Extract the [X, Y] coordinate from the center of the cell holding the provided text.  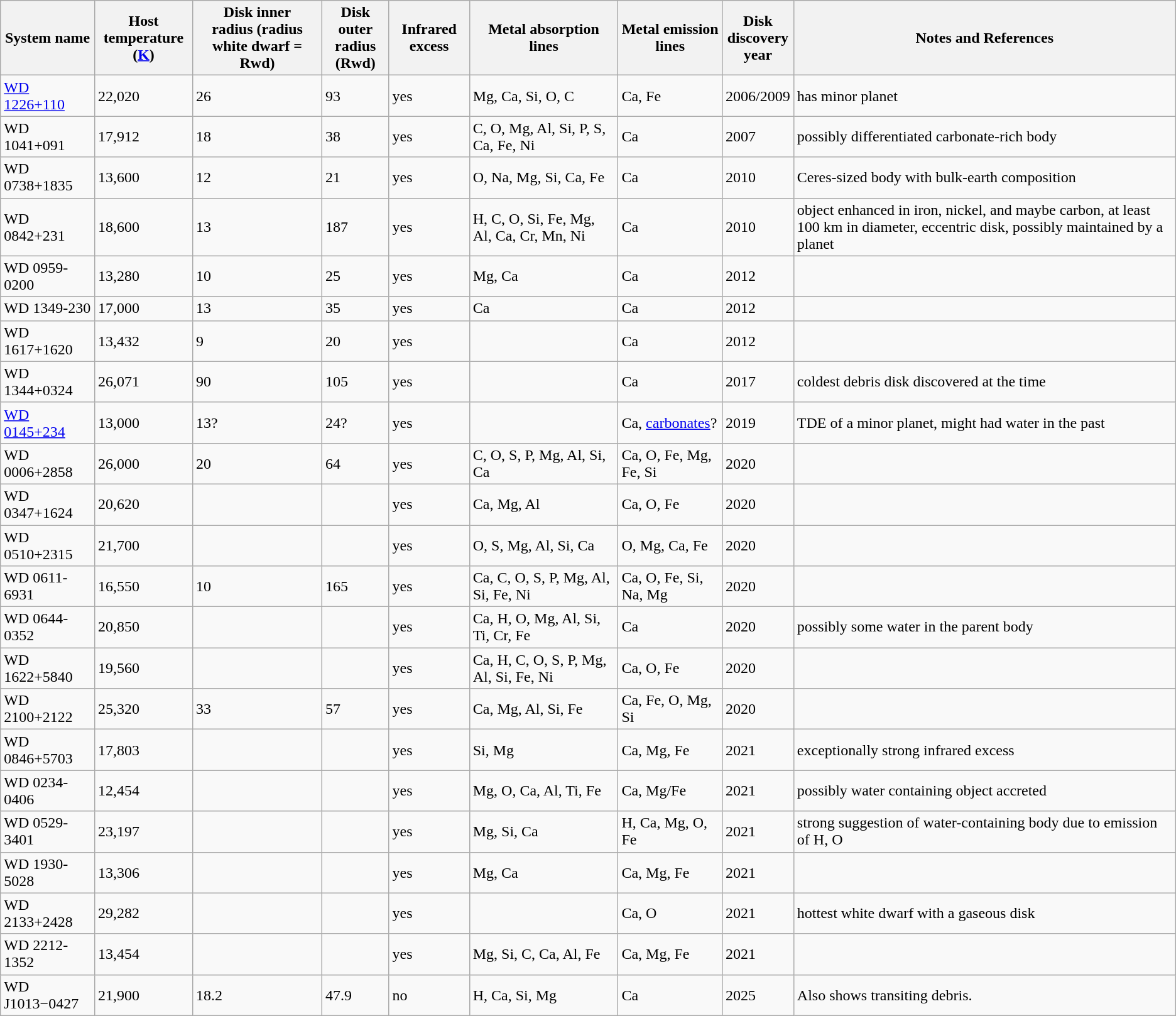
H, C, O, Si, Fe, Mg, Al, Ca, Cr, Mn, Ni [544, 227]
93 [356, 96]
Diskdiscoveryyear [758, 38]
Ca, O, Fe, Si, Na, Mg [670, 587]
Mg, Si, Ca [544, 832]
19,560 [143, 669]
has minor planet [984, 96]
Also shows transiting debris. [984, 995]
23,197 [143, 832]
26,000 [143, 464]
17,912 [143, 137]
Metal emission lines [670, 38]
Ca, Mg/Fe [670, 790]
Ca, carbonates? [670, 422]
H, Ca, Si, Mg [544, 995]
WD 0529-3401 [48, 832]
System name [48, 38]
Ca, H, C, O, S, P, Mg, Al, Si, Fe, Ni [544, 669]
18.2 [258, 995]
WD 2133+2428 [48, 914]
WD 1344+0324 [48, 382]
13,280 [143, 276]
WD 2212-1352 [48, 954]
Ca, Mg, Al [544, 504]
35 [356, 309]
WD 0738+1835 [48, 177]
WD 1226+110 [48, 96]
26,071 [143, 382]
Mg, O, Ca, Al, Ti, Fe [544, 790]
Disk innerradius (radius white dwarf = Rwd) [258, 38]
Ca, H, O, Mg, Al, Si, Ti, Cr, Fe [544, 627]
64 [356, 464]
O, S, Mg, Al, Si, Ca [544, 545]
13? [258, 422]
Ca, O, Fe, Mg, Fe, Si [670, 464]
12 [258, 177]
57 [356, 709]
possibly differentiated carbonate-rich body [984, 137]
25 [356, 276]
TDE of a minor planet, might had water in the past [984, 422]
WD 0611-6931 [48, 587]
24? [356, 422]
WD 0145+234 [48, 422]
21,700 [143, 545]
Ceres-sized body with bulk-earth composition [984, 177]
Ca, C, O, S, P, Mg, Al, Si, Fe, Ni [544, 587]
90 [258, 382]
2025 [758, 995]
13,000 [143, 422]
Ca, Mg, Al, Si, Fe [544, 709]
Disk outerradius (Rwd) [356, 38]
WD 0842+231 [48, 227]
object enhanced in iron, nickel, and maybe carbon, at least 100 km in diameter, eccentric disk, possibly maintained by a planet [984, 227]
possibly water containing object accreted [984, 790]
strong suggestion of water-containing body due to emission of H, O [984, 832]
2017 [758, 382]
WD 1349-230 [48, 309]
coldest debris disk discovered at the time [984, 382]
C, O, S, P, Mg, Al, Si, Ca [544, 464]
exceptionally strong infrared excess [984, 750]
22,020 [143, 96]
13,432 [143, 341]
O, Mg, Ca, Fe [670, 545]
2007 [758, 137]
WD 0347+1624 [48, 504]
33 [258, 709]
2006/2009 [758, 96]
WD 0510+2315 [48, 545]
WD J1013−0427 [48, 995]
hottest white dwarf with a gaseous disk [984, 914]
21 [356, 177]
Metal absorption lines [544, 38]
O, Na, Mg, Si, Ca, Fe [544, 177]
WD 0644-0352 [48, 627]
no [429, 995]
Hosttemperature (K) [143, 38]
Notes and References [984, 38]
WD 0006+2858 [48, 464]
26 [258, 96]
12,454 [143, 790]
21,900 [143, 995]
Mg, Ca, Si, O, C [544, 96]
9 [258, 341]
47.9 [356, 995]
13,454 [143, 954]
WD 0846+5703 [48, 750]
2019 [758, 422]
H, Ca, Mg, O, Fe [670, 832]
18 [258, 137]
17,000 [143, 309]
Ca, Fe, O, Mg, Si [670, 709]
WD 1617+1620 [48, 341]
105 [356, 382]
Ca, Fe [670, 96]
Ca, O [670, 914]
25,320 [143, 709]
187 [356, 227]
WD 1041+091 [48, 137]
WD 1622+5840 [48, 669]
29,282 [143, 914]
possibly some water in the parent body [984, 627]
WD 0234-0406 [48, 790]
38 [356, 137]
Infrared excess [429, 38]
13,600 [143, 177]
WD 2100+2122 [48, 709]
165 [356, 587]
16,550 [143, 587]
13,306 [143, 872]
20,850 [143, 627]
C, O, Mg, Al, Si, P, S, Ca, Fe, Ni [544, 137]
Mg, Si, C, Ca, Al, Fe [544, 954]
WD 0959-0200 [48, 276]
20,620 [143, 504]
WD 1930-5028 [48, 872]
17,803 [143, 750]
18,600 [143, 227]
Si, Mg [544, 750]
